Return the [X, Y] coordinate for the center point of the cell that contains the specified text.  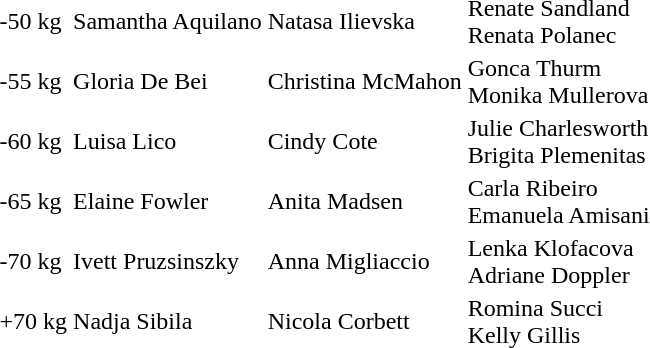
Ivett Pruzsinszky [168, 262]
Christina McMahon [364, 82]
Gloria De Bei [168, 82]
Elaine Fowler [168, 202]
Anna Migliaccio [364, 262]
Cindy Cote [364, 142]
Anita Madsen [364, 202]
Luisa Lico [168, 142]
